Capture the cell that displays the provided text and extract its [x, y] central coordinate. 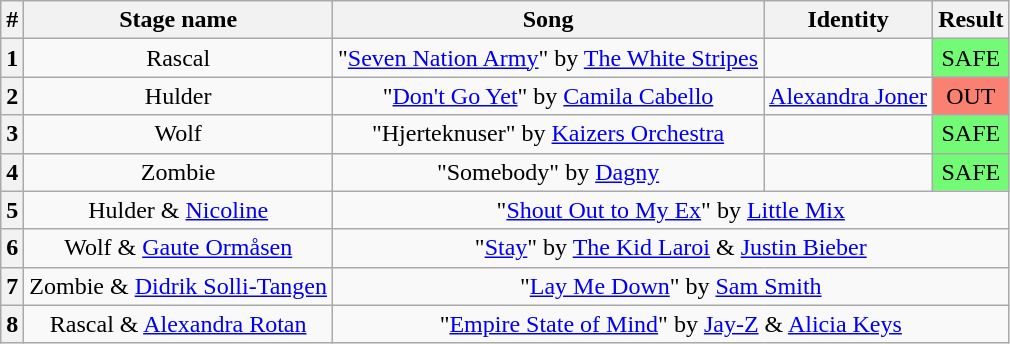
1 [12, 58]
"Don't Go Yet" by Camila Cabello [548, 96]
"Hjerteknuser" by Kaizers Orchestra [548, 134]
Zombie & Didrik Solli-Tangen [178, 286]
Hulder & Nicoline [178, 210]
Stage name [178, 20]
3 [12, 134]
6 [12, 248]
Identity [848, 20]
"Lay Me Down" by Sam Smith [672, 286]
Alexandra Joner [848, 96]
Zombie [178, 172]
4 [12, 172]
"Stay" by The Kid Laroi & Justin Bieber [672, 248]
Song [548, 20]
Result [971, 20]
2 [12, 96]
"Seven Nation Army" by The White Stripes [548, 58]
8 [12, 324]
OUT [971, 96]
5 [12, 210]
Wolf & Gaute Ormåsen [178, 248]
"Empire State of Mind" by Jay-Z & Alicia Keys [672, 324]
"Shout Out to My Ex" by Little Mix [672, 210]
Wolf [178, 134]
Rascal & Alexandra Rotan [178, 324]
Rascal [178, 58]
# [12, 20]
Hulder [178, 96]
"Somebody" by Dagny [548, 172]
7 [12, 286]
